Determine the [X, Y] coordinate at the center of the cell enclosing the given text.  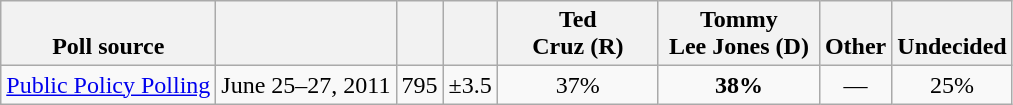
±3.5 [470, 85]
TedCruz (R) [578, 34]
— [855, 85]
TommyLee Jones (D) [738, 34]
37% [578, 85]
Undecided [952, 34]
38% [738, 85]
Poll source [108, 34]
795 [420, 85]
Public Policy Polling [108, 85]
June 25–27, 2011 [306, 85]
Other [855, 34]
25% [952, 85]
